Find where the given text appears and provide that cell's center as [X, Y] coordinate. 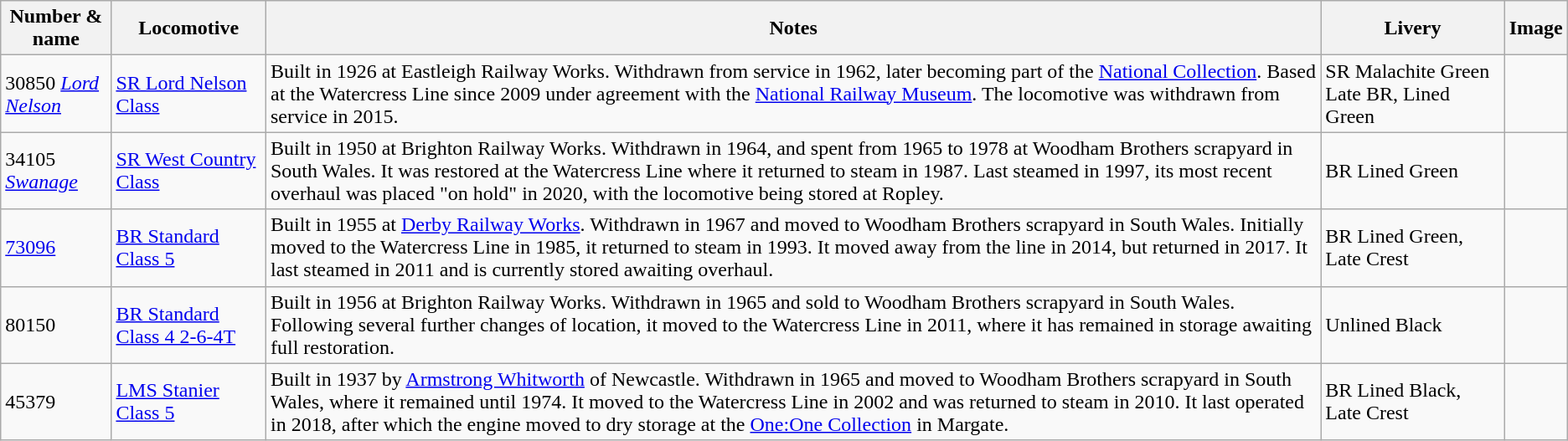
BR Standard Class 4 2-6-4T [189, 325]
SR West Country Class [189, 171]
BR Lined Black, Late Crest [1412, 402]
Notes [792, 28]
45379 [56, 402]
BR Lined Green [1412, 171]
Unlined Black [1412, 325]
LMS Stanier Class 5 [189, 402]
SR Malachite Green Late BR, Lined Green [1412, 94]
Number & name [56, 28]
73096 [56, 248]
SR Lord Nelson Class [189, 94]
30850 Lord Nelson [56, 94]
Image [1536, 28]
34105 Swanage [56, 171]
Livery [1412, 28]
BR Lined Green, Late Crest [1412, 248]
80150 [56, 325]
BR Standard Class 5 [189, 248]
Locomotive [189, 28]
